Search for the cell housing the specified text and yield its (X, Y) center coordinate. 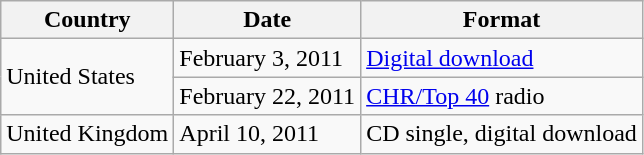
United Kingdom (88, 134)
April 10, 2011 (268, 134)
Country (88, 20)
February 22, 2011 (268, 96)
February 3, 2011 (268, 58)
Date (268, 20)
CD single, digital download (502, 134)
Format (502, 20)
Digital download (502, 58)
CHR/Top 40 radio (502, 96)
United States (88, 77)
